Output the [x, y] coordinate of the center of the cell containing the given text.  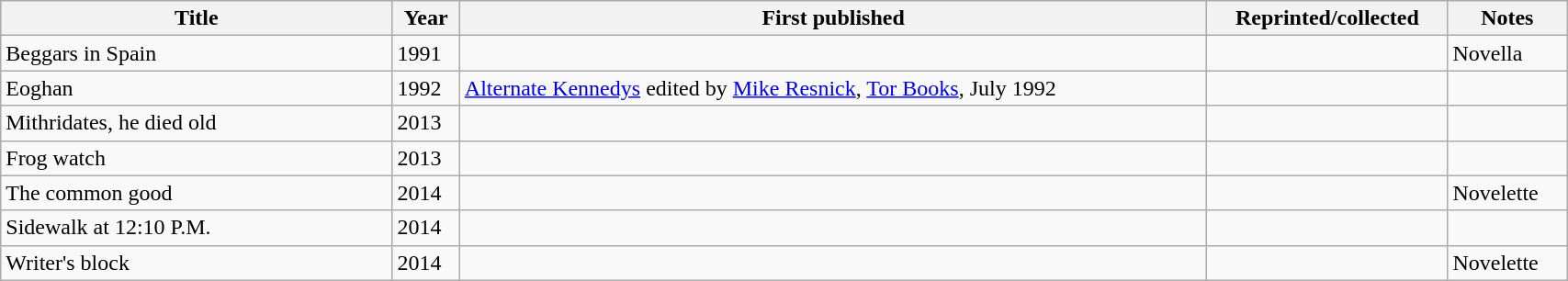
Writer's block [197, 263]
Sidewalk at 12:10 P.M. [197, 228]
Mithridates, he died old [197, 123]
Title [197, 18]
Beggars in Spain [197, 53]
Reprinted/collected [1327, 18]
Notes [1507, 18]
First published [833, 18]
The common good [197, 193]
Frog watch [197, 158]
Novella [1507, 53]
1992 [426, 88]
Year [426, 18]
Eoghan [197, 88]
Alternate Kennedys edited by Mike Resnick, Tor Books, July 1992 [833, 88]
1991 [426, 53]
